Detect which cell encompasses the target text, then output its (x, y) center coordinate. 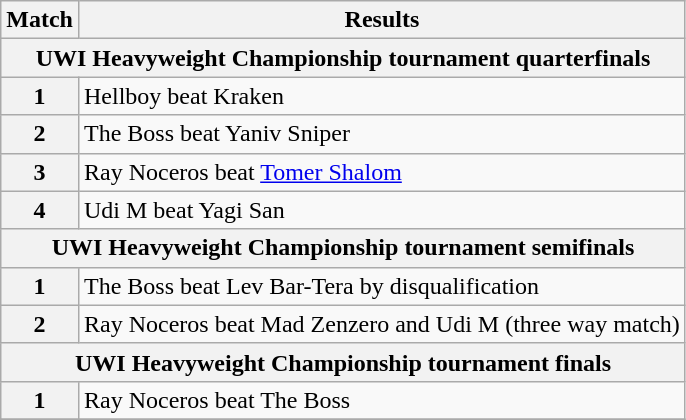
Ray Noceros beat Mad Zenzero and Udi M (three way match) (382, 324)
UWI Heavyweight Championship tournament finals (344, 362)
Results (382, 20)
Udi M beat Yagi San (382, 210)
UWI Heavyweight Championship tournament semifinals (344, 248)
Ray Noceros beat Tomer Shalom (382, 172)
Hellboy beat Kraken (382, 96)
UWI Heavyweight Championship tournament quarterfinals (344, 58)
The Boss beat Lev Bar-Tera by disqualification (382, 286)
Ray Noceros beat The Boss (382, 400)
4 (40, 210)
Match (40, 20)
The Boss beat Yaniv Sniper (382, 134)
3 (40, 172)
